Find where the given text appears and provide that cell's center as (X, Y) coordinate. 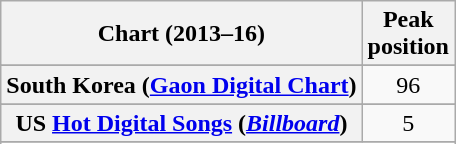
Peakposition (408, 34)
South Korea (Gaon Digital Chart) (182, 85)
96 (408, 85)
5 (408, 123)
Chart (2013–16) (182, 34)
US Hot Digital Songs (Billboard) (182, 123)
